From the cell containing the given text, extract its center point as (X, Y) coordinate. 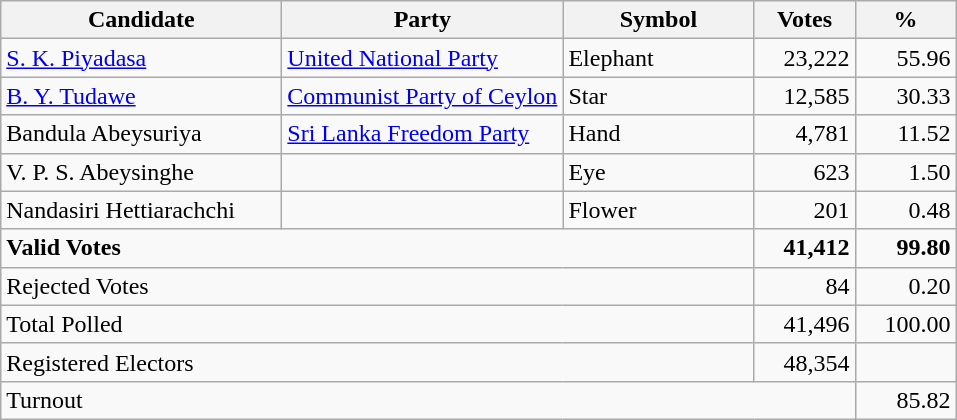
Rejected Votes (378, 286)
1.50 (906, 172)
100.00 (906, 324)
48,354 (804, 362)
0.48 (906, 210)
Candidate (142, 20)
12,585 (804, 96)
623 (804, 172)
30.33 (906, 96)
Turnout (428, 400)
Valid Votes (378, 248)
Votes (804, 20)
Symbol (658, 20)
4,781 (804, 134)
Communist Party of Ceylon (422, 96)
55.96 (906, 58)
Total Polled (378, 324)
% (906, 20)
Hand (658, 134)
Eye (658, 172)
Flower (658, 210)
Bandula Abeysuriya (142, 134)
99.80 (906, 248)
84 (804, 286)
201 (804, 210)
United National Party (422, 58)
85.82 (906, 400)
Star (658, 96)
B. Y. Tudawe (142, 96)
Nandasiri Hettiarachchi (142, 210)
S. K. Piyadasa (142, 58)
41,412 (804, 248)
0.20 (906, 286)
Party (422, 20)
41,496 (804, 324)
11.52 (906, 134)
Elephant (658, 58)
V. P. S. Abeysinghe (142, 172)
Registered Electors (378, 362)
23,222 (804, 58)
Sri Lanka Freedom Party (422, 134)
